Return (X, Y) of the center of cell containing provided text 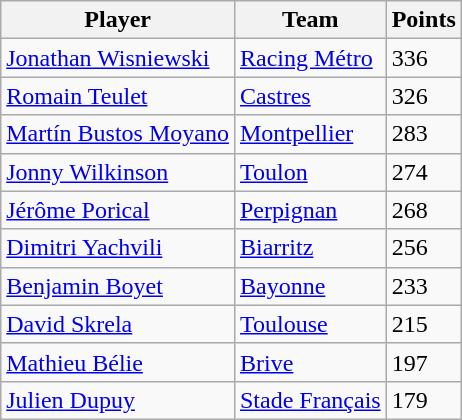
Bayonne (310, 286)
Racing Métro (310, 58)
Martín Bustos Moyano (118, 134)
Montpellier (310, 134)
Stade Français (310, 400)
Toulouse (310, 324)
Points (424, 20)
Dimitri Yachvili (118, 248)
274 (424, 172)
Perpignan (310, 210)
283 (424, 134)
Jonny Wilkinson (118, 172)
Castres (310, 96)
Julien Dupuy (118, 400)
Jonathan Wisniewski (118, 58)
Toulon (310, 172)
Biarritz (310, 248)
215 (424, 324)
179 (424, 400)
268 (424, 210)
David Skrela (118, 324)
Benjamin Boyet (118, 286)
Jérôme Porical (118, 210)
197 (424, 362)
326 (424, 96)
Player (118, 20)
Brive (310, 362)
336 (424, 58)
Mathieu Bélie (118, 362)
Romain Teulet (118, 96)
256 (424, 248)
Team (310, 20)
233 (424, 286)
